Return the (x, y) coordinate for the center point of the cell that contains the specified text.  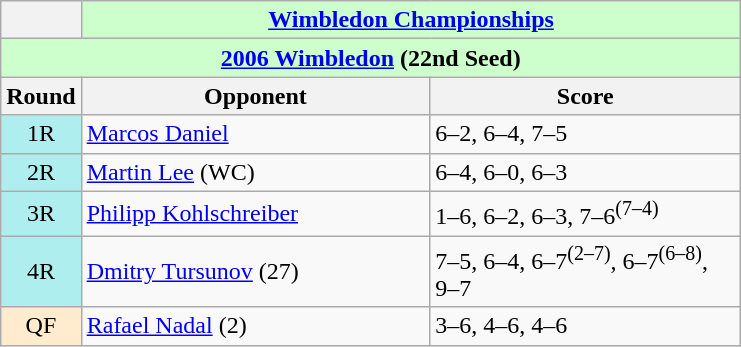
2R (41, 172)
6–4, 6–0, 6–3 (586, 172)
3–6, 4–6, 4–6 (586, 326)
Dmitry Tursunov (27) (256, 272)
Rafael Nadal (2) (256, 326)
Philipp Kohlschreiber (256, 214)
7–5, 6–4, 6–7(2–7), 6–7(6–8), 9–7 (586, 272)
QF (41, 326)
Martin Lee (WC) (256, 172)
1–6, 6–2, 6–3, 7–6(7–4) (586, 214)
Round (41, 96)
Wimbledon Championships (411, 20)
Opponent (256, 96)
1R (41, 134)
Score (586, 96)
6–2, 6–4, 7–5 (586, 134)
3R (41, 214)
Marcos Daniel (256, 134)
4R (41, 272)
2006 Wimbledon (22nd Seed) (371, 58)
